Return the [x, y] coordinate for the center point of the cell that contains the specified text.  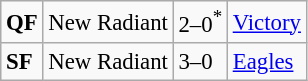
SF [22, 62]
Eagles [266, 62]
QF [22, 22]
2–0* [200, 22]
Victory [266, 22]
3–0 [200, 62]
